Pinpoint the cell where the given text exists, returning its (x, y) midpoint coordinate. 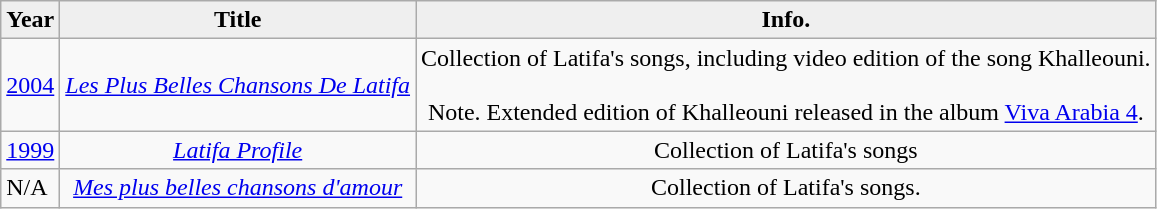
1999 (30, 150)
Collection of Latifa's songs (786, 150)
N/A (30, 188)
2004 (30, 85)
Mes plus belles chansons d'amour (238, 188)
Les Plus Belles Chansons De Latifa (238, 85)
Year (30, 20)
Title (238, 20)
Collection of Latifa's songs. (786, 188)
Info. (786, 20)
Latifa Profile (238, 150)
